From the cell containing the given text, extract its center point as [x, y] coordinate. 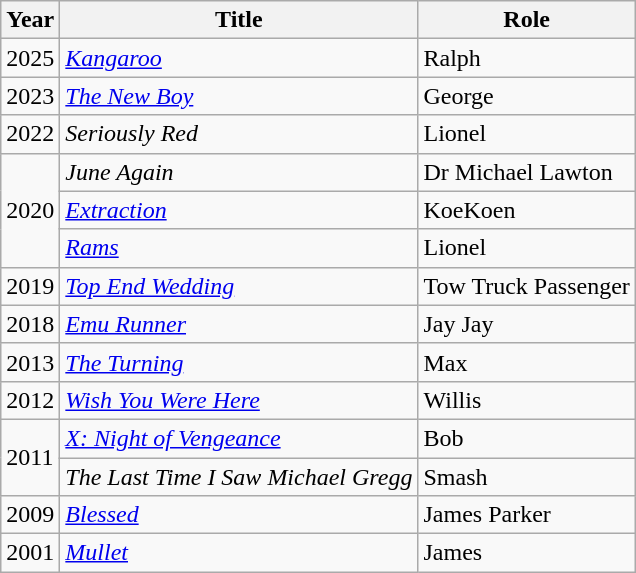
Blessed [239, 515]
Wish You Were Here [239, 400]
Jay Jay [526, 324]
Ralph [526, 58]
Seriously Red [239, 134]
James Parker [526, 515]
June Again [239, 172]
Tow Truck Passenger [526, 286]
2009 [30, 515]
2013 [30, 362]
2018 [30, 324]
Kangaroo [239, 58]
Top End Wedding [239, 286]
Bob [526, 438]
Dr Michael Lawton [526, 172]
The Turning [239, 362]
2011 [30, 457]
Willis [526, 400]
Extraction [239, 210]
James [526, 553]
2012 [30, 400]
Smash [526, 477]
Mullet [239, 553]
George [526, 96]
KoeKoen [526, 210]
2022 [30, 134]
2001 [30, 553]
2023 [30, 96]
2020 [30, 210]
Max [526, 362]
The Last Time I Saw Michael Gregg [239, 477]
Title [239, 20]
Emu Runner [239, 324]
2025 [30, 58]
2019 [30, 286]
Rams [239, 248]
X: Night of Vengeance [239, 438]
The New Boy [239, 96]
Role [526, 20]
Year [30, 20]
